Determine the [X, Y] coordinate at the center of the cell enclosing the given text.  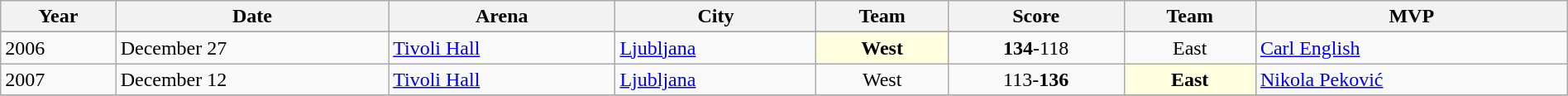
Carl English [1411, 48]
Year [58, 17]
Date [252, 17]
Arena [502, 17]
December 27 [252, 48]
2007 [58, 79]
Nikola Peković [1411, 79]
City [716, 17]
December 12 [252, 79]
MVP [1411, 17]
Score [1035, 17]
113-136 [1035, 79]
2006 [58, 48]
134-118 [1035, 48]
